Provide the [X, Y] coordinate of the cell's center where the given text is located.  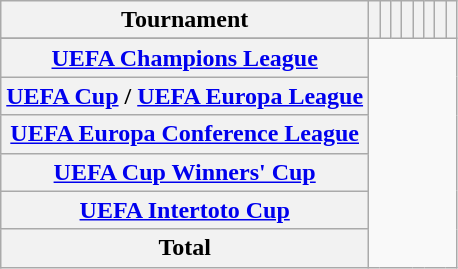
Total [185, 248]
UEFA Cup / UEFA Europa League [185, 96]
UEFA Champions League [185, 58]
UEFA Cup Winners' Cup [185, 172]
UEFA Europa Conference League [185, 134]
UEFA Intertoto Cup [185, 210]
Tournament [185, 20]
